Return (X, Y) of the center of cell containing provided text 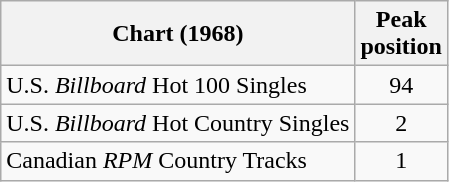
1 (401, 161)
Canadian RPM Country Tracks (178, 161)
Chart (1968) (178, 34)
Peakposition (401, 34)
U.S. Billboard Hot 100 Singles (178, 85)
94 (401, 85)
2 (401, 123)
U.S. Billboard Hot Country Singles (178, 123)
